Return [x, y] of the center of cell containing provided text 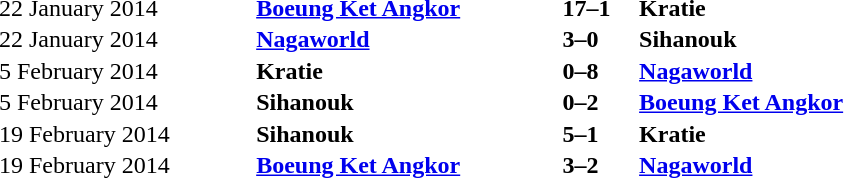
0–8 [598, 71]
3–0 [598, 39]
Nagaworld [408, 39]
5–1 [598, 134]
0–2 [598, 103]
Kratie [408, 71]
